Return (x, y) of the center of cell containing provided text 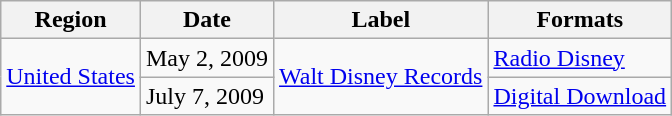
July 7, 2009 (206, 96)
Region (71, 20)
Formats (580, 20)
Walt Disney Records (381, 77)
United States (71, 77)
Label (381, 20)
Radio Disney (580, 58)
Date (206, 20)
Digital Download (580, 96)
May 2, 2009 (206, 58)
